Identify which cell holds the provided text, then report its [x, y] central coordinate. 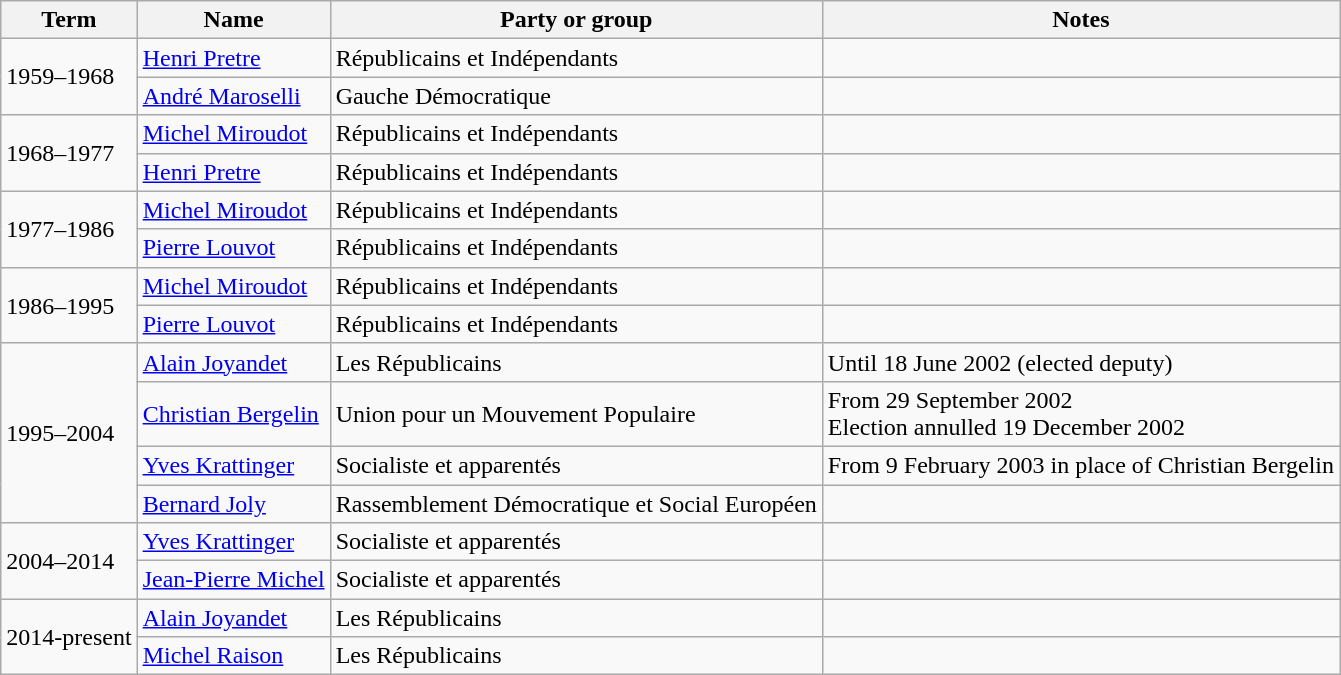
Bernard Joly [234, 503]
Michel Raison [234, 656]
Term [69, 20]
1995–2004 [69, 432]
1959–1968 [69, 77]
Union pour un Mouvement Populaire [576, 414]
1986–1995 [69, 305]
Christian Bergelin [234, 414]
From 9 February 2003 in place of Christian Bergelin [1080, 465]
Jean-Pierre Michel [234, 580]
Notes [1080, 20]
Name [234, 20]
2014-present [69, 637]
From 29 September 2002Election annulled 19 December 2002 [1080, 414]
Rassemblement Démocratique et Social Européen [576, 503]
Until 18 June 2002 (elected deputy) [1080, 362]
1968–1977 [69, 153]
André Maroselli [234, 96]
Party or group [576, 20]
1977–1986 [69, 229]
Gauche Démocratique [576, 96]
2004–2014 [69, 561]
